Locate the cell with the specified text and output its [x, y] center coordinate. 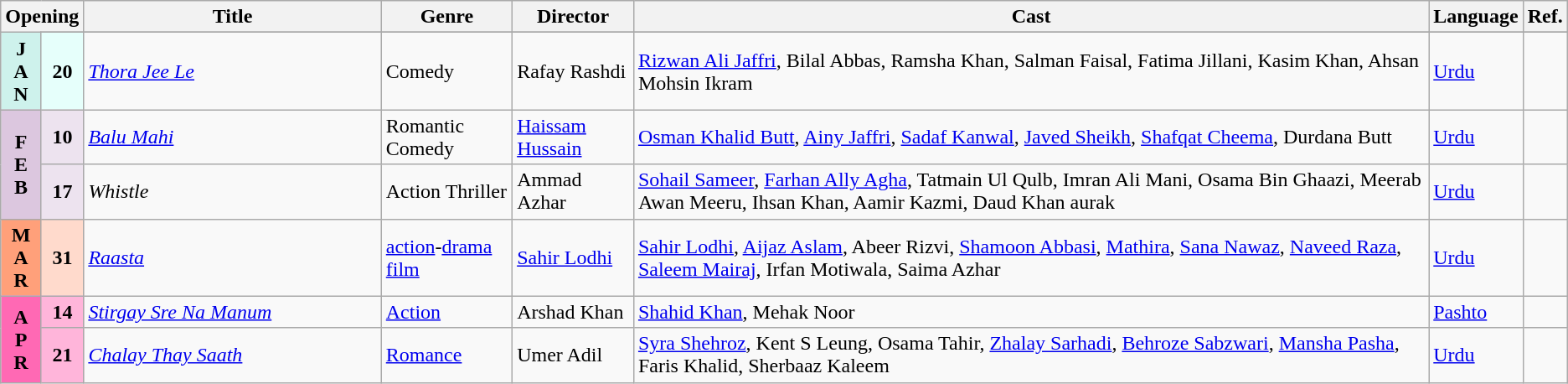
Thora Jee Le [233, 71]
Action [446, 312]
Rafay Rashdi [573, 71]
Chalay Thay Saath [233, 355]
Ref. [1545, 17]
FEB [22, 164]
Raasta [233, 257]
Ammad Azhar [573, 191]
31 [62, 257]
21 [62, 355]
Stirgay Sre Na Manum [233, 312]
Language [1476, 17]
JAN [22, 71]
Syra Shehroz, Kent S Leung, Osama Tahir, Zhalay Sarhadi, Behroze Sabzwari, Mansha Pasha, Faris Khalid, Sherbaaz Kaleem [1030, 355]
10 [62, 138]
action-drama film [446, 257]
APR [22, 339]
Director [573, 17]
Balu Mahi [233, 138]
Sohail Sameer, Farhan Ally Agha, Tatmain Ul Qulb, Imran Ali Mani, Osama Bin Ghaazi, Meerab Awan Meeru, Ihsan Khan, Aamir Kazmi, Daud Khan aurak [1030, 191]
Title [233, 17]
14 [62, 312]
Haissam Hussain [573, 138]
Umer Adil [573, 355]
Genre [446, 17]
Whistle [233, 191]
Action Thriller [446, 191]
Comedy [446, 71]
Rizwan Ali Jaffri, Bilal Abbas, Ramsha Khan, Salman Faisal, Fatima Jillani, Kasim Khan, Ahsan Mohsin Ikram [1030, 71]
MAR [22, 257]
20 [62, 71]
Pashto [1476, 312]
Cast [1030, 17]
Romance [446, 355]
Sahir Lodhi [573, 257]
Arshad Khan [573, 312]
Sahir Lodhi, Aijaz Aslam, Abeer Rizvi, Shamoon Abbasi, Mathira, Sana Nawaz, Naveed Raza, Saleem Mairaj, Irfan Motiwala, Saima Azhar [1030, 257]
Opening [42, 17]
17 [62, 191]
Romantic Comedy [446, 138]
Osman Khalid Butt, Ainy Jaffri, Sadaf Kanwal, Javed Sheikh, Shafqat Cheema, Durdana Butt [1030, 138]
Shahid Khan, Mehak Noor [1030, 312]
